From the cell containing the given text, extract its center point as (X, Y) coordinate. 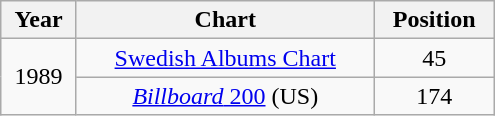
Billboard 200 (US) (225, 96)
174 (434, 96)
Year (39, 20)
Position (434, 20)
45 (434, 58)
Swedish Albums Chart (225, 58)
1989 (39, 77)
Chart (225, 20)
